Output the (x, y) coordinate of the center of the cell containing the given text.  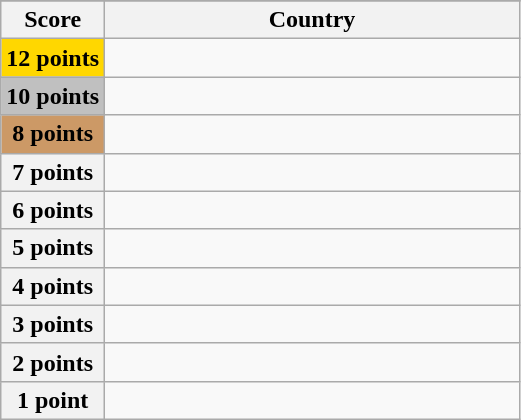
8 points (53, 134)
10 points (53, 96)
2 points (53, 362)
4 points (53, 286)
Score (53, 20)
3 points (53, 324)
1 point (53, 400)
12 points (53, 58)
6 points (53, 210)
Country (312, 20)
7 points (53, 172)
5 points (53, 248)
